Provide the [x, y] coordinate of the cell's center where the given text is located.  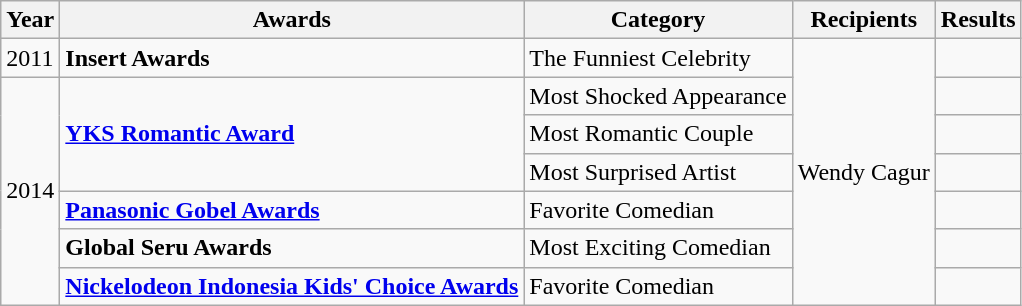
Most Romantic Couple [658, 134]
Wendy Cagur [864, 172]
Recipients [864, 20]
Results [978, 20]
Panasonic Gobel Awards [292, 210]
YKS Romantic Award [292, 134]
2011 [30, 58]
Global Seru Awards [292, 248]
The Funniest Celebrity [658, 58]
Nickelodeon Indonesia Kids' Choice Awards [292, 286]
Year [30, 20]
2014 [30, 191]
Most Surprised Artist [658, 172]
Most Shocked Appearance [658, 96]
Most Exciting Comedian [658, 248]
Category [658, 20]
Awards [292, 20]
Insert Awards [292, 58]
